Locate the cell with the specified text and output its [X, Y] center coordinate. 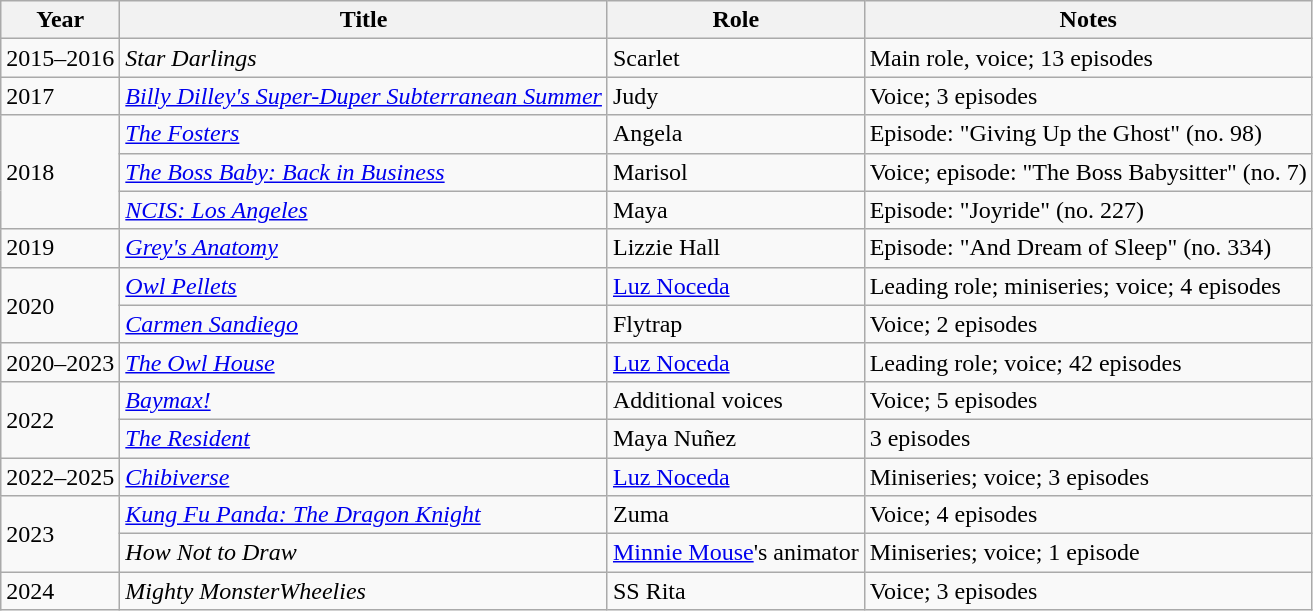
2019 [60, 248]
Scarlet [736, 58]
NCIS: Los Angeles [364, 210]
Grey's Anatomy [364, 248]
Baymax! [364, 400]
Chibiverse [364, 477]
Episode: "And Dream of Sleep" (no. 334) [1088, 248]
2022–2025 [60, 477]
2017 [60, 96]
The Owl House [364, 362]
Title [364, 20]
Owl Pellets [364, 286]
Leading role; voice; 42 episodes [1088, 362]
Miniseries; voice; 1 episode [1088, 553]
Voice; 2 episodes [1088, 324]
Billy Dilley's Super-Duper Subterranean Summer [364, 96]
Zuma [736, 515]
Miniseries; voice; 3 episodes [1088, 477]
Year [60, 20]
3 episodes [1088, 438]
2018 [60, 172]
SS Rita [736, 591]
The Boss Baby: Back in Business [364, 172]
Leading role; miniseries; voice; 4 episodes [1088, 286]
Judy [736, 96]
How Not to Draw [364, 553]
Flytrap [736, 324]
Star Darlings [364, 58]
Maya [736, 210]
2015–2016 [60, 58]
2020–2023 [60, 362]
2023 [60, 534]
Carmen Sandiego [364, 324]
Episode: "Giving Up the Ghost" (no. 98) [1088, 134]
Minnie Mouse's animator [736, 553]
The Resident [364, 438]
Notes [1088, 20]
2022 [60, 419]
Lizzie Hall [736, 248]
Voice; 4 episodes [1088, 515]
Main role, voice; 13 episodes [1088, 58]
2020 [60, 305]
Marisol [736, 172]
Angela [736, 134]
Mighty MonsterWheelies [364, 591]
Voice; episode: "The Boss Babysitter" (no. 7) [1088, 172]
Voice; 5 episodes [1088, 400]
Episode: "Joyride" (no. 227) [1088, 210]
The Fosters [364, 134]
Additional voices [736, 400]
2024 [60, 591]
Kung Fu Panda: The Dragon Knight [364, 515]
Role [736, 20]
Maya Nuñez [736, 438]
